Output the [x, y] coordinate of the center of the cell containing the given text.  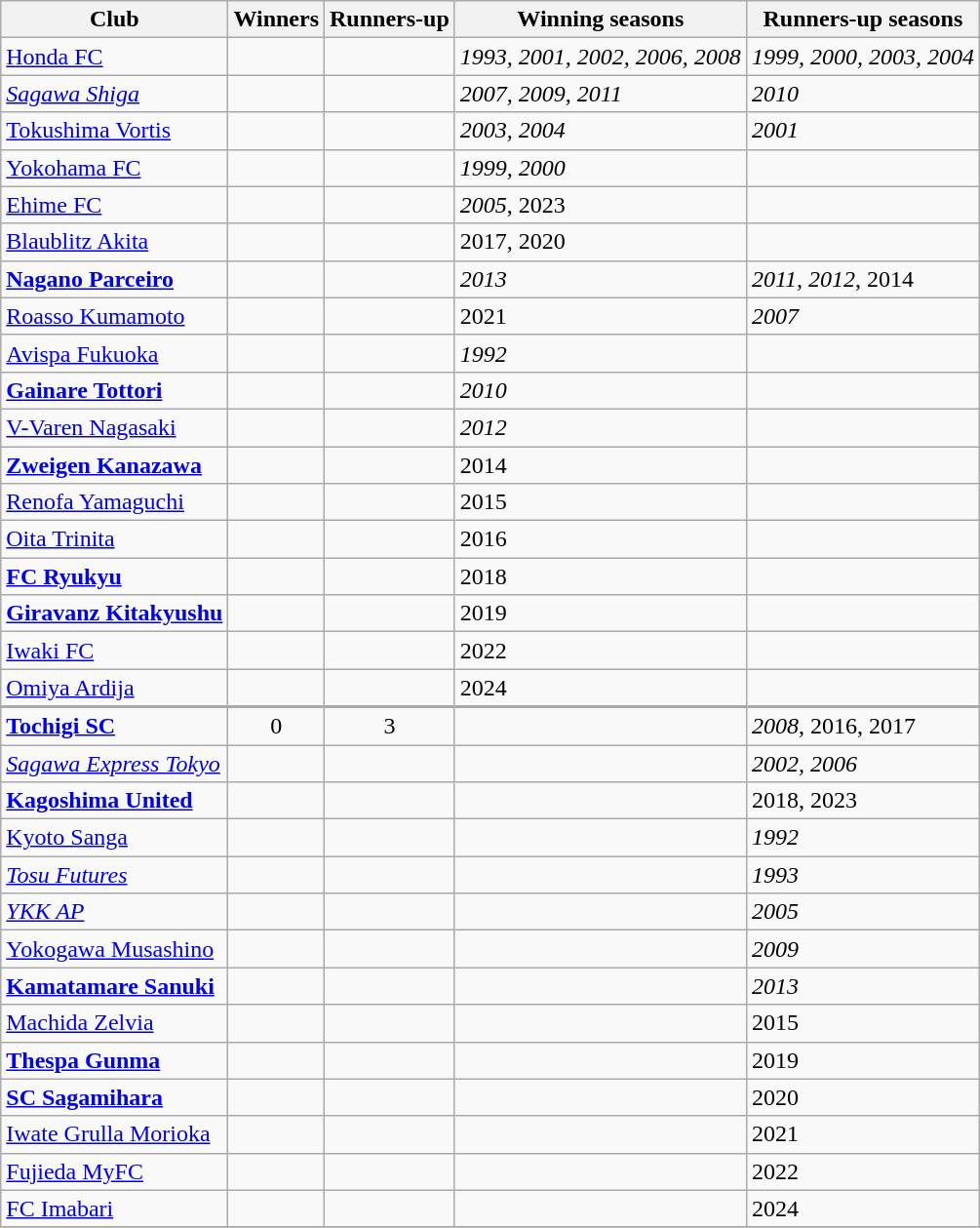
Winning seasons [601, 20]
2016 [601, 539]
Yokogawa Musashino [115, 949]
2005 [862, 912]
V-Varen Nagasaki [115, 427]
Sagawa Express Tokyo [115, 764]
Blaublitz Akita [115, 242]
Giravanz Kitakyushu [115, 614]
Kamatamare Sanuki [115, 986]
Fujieda MyFC [115, 1171]
Machida Zelvia [115, 1023]
Gainare Tottori [115, 390]
YKK AP [115, 912]
2002, 2006 [862, 764]
Oita Trinita [115, 539]
2012 [601, 427]
2008, 2016, 2017 [862, 726]
Kyoto Sanga [115, 838]
FC Ryukyu [115, 576]
Club [115, 20]
Tokushima Vortis [115, 131]
SC Sagamihara [115, 1097]
2009 [862, 949]
3 [390, 726]
Omiya Ardija [115, 689]
Roasso Kumamoto [115, 316]
2011, 2012, 2014 [862, 279]
Honda FC [115, 57]
FC Imabari [115, 1208]
Thespa Gunma [115, 1060]
1999, 2000 [601, 168]
Iwaki FC [115, 651]
Nagano Parceiro [115, 279]
Runners-up [390, 20]
0 [277, 726]
Ehime FC [115, 205]
Winners [277, 20]
2020 [862, 1097]
1999, 2000, 2003, 2004 [862, 57]
Zweigen Kanazawa [115, 465]
1993, 2001, 2002, 2006, 2008 [601, 57]
2014 [601, 465]
Tosu Futures [115, 875]
Iwate Grulla Morioka [115, 1134]
2001 [862, 131]
Avispa Fukuoka [115, 353]
Runners-up seasons [862, 20]
1993 [862, 875]
Yokohama FC [115, 168]
Kagoshima United [115, 801]
2007, 2009, 2011 [601, 94]
Tochigi SC [115, 726]
2003, 2004 [601, 131]
Sagawa Shiga [115, 94]
Renofa Yamaguchi [115, 502]
2007 [862, 316]
2017, 2020 [601, 242]
2018 [601, 576]
2018, 2023 [862, 801]
2005, 2023 [601, 205]
